Capture the cell that displays the provided text and extract its (X, Y) central coordinate. 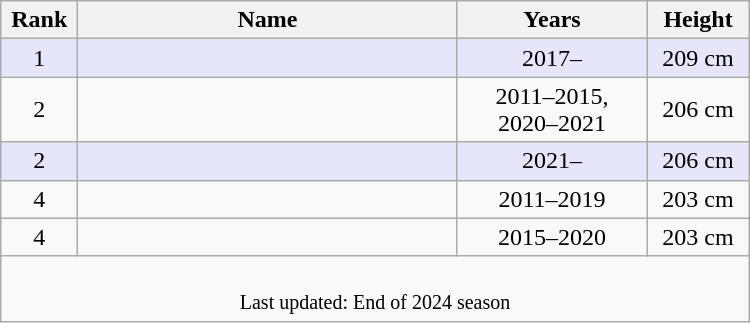
Years (552, 20)
2021– (552, 161)
Last updated: End of 2024 season (375, 288)
2011–2015, 2020–2021 (552, 110)
1 (40, 58)
2011–2019 (552, 199)
Name (268, 20)
Rank (40, 20)
2017– (552, 58)
Height (698, 20)
2015–2020 (552, 237)
209 cm (698, 58)
